Output the [X, Y] coordinate of the center of the cell containing the given text.  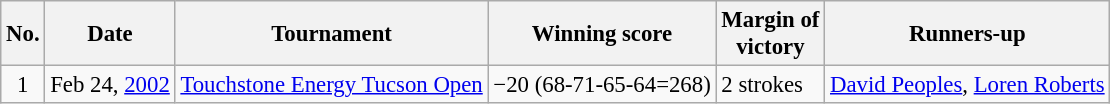
David Peoples, Loren Roberts [968, 85]
2 strokes [770, 85]
Runners-up [968, 34]
No. [23, 34]
Tournament [332, 34]
Margin ofvictory [770, 34]
Winning score [602, 34]
Date [110, 34]
Touchstone Energy Tucson Open [332, 85]
−20 (68-71-65-64=268) [602, 85]
1 [23, 85]
Feb 24, 2002 [110, 85]
